Return the (x, y) coordinate for the center point of the cell that contains the specified text.  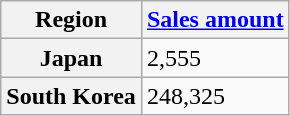
Sales amount (215, 20)
2,555 (215, 58)
South Korea (72, 96)
Region (72, 20)
248,325 (215, 96)
Japan (72, 58)
